Pinpoint the cell where the given text exists, returning its [X, Y] midpoint coordinate. 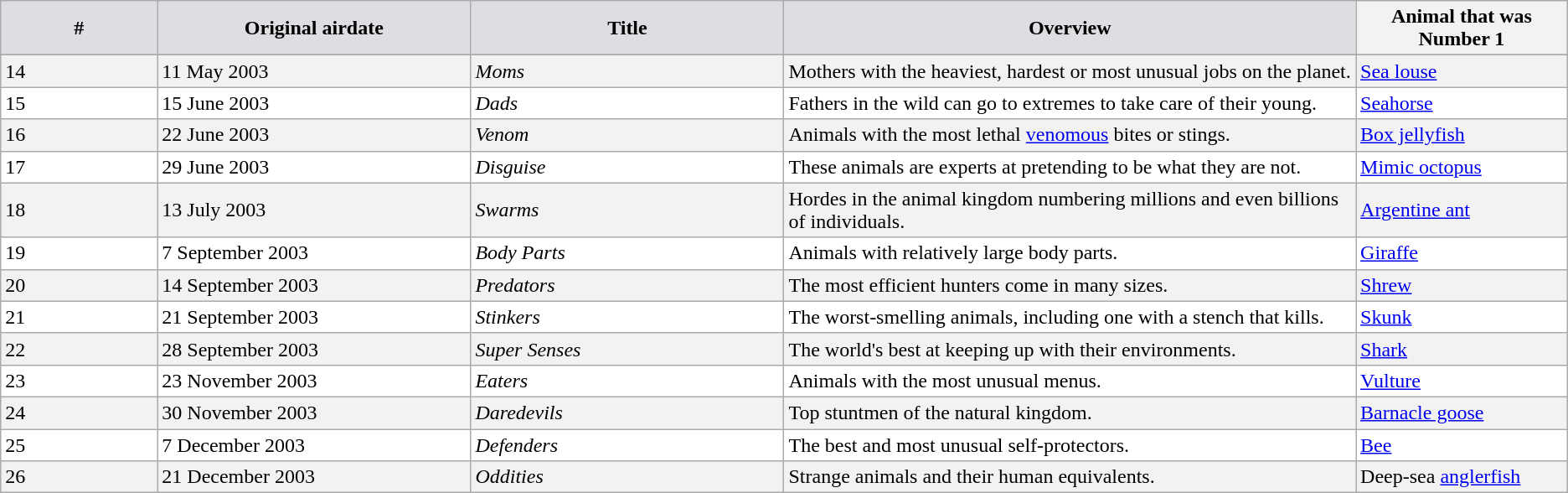
21 September 2003 [314, 317]
30 November 2003 [314, 413]
Giraffe [1462, 253]
Overview [1070, 29]
17 [79, 167]
Defenders [627, 445]
14 [79, 71]
Sea louse [1462, 71]
Shrew [1462, 285]
Body Parts [627, 253]
20 [79, 285]
Animal that was Number 1 [1462, 29]
The most efficient hunters come in many sizes. [1070, 285]
Eaters [627, 381]
22 [79, 349]
Venom [627, 135]
Stinkers [627, 317]
Shark [1462, 349]
Mimic octopus [1462, 167]
Animals with relatively large body parts. [1070, 253]
Strange animals and their human equivalents. [1070, 477]
Seahorse [1462, 103]
Box jellyfish [1462, 135]
Animals with the most lethal venomous bites or stings. [1070, 135]
13 July 2003 [314, 210]
25 [79, 445]
7 December 2003 [314, 445]
23 [79, 381]
15 June 2003 [314, 103]
Animals with the most unusual menus. [1070, 381]
Argentine ant [1462, 210]
Bee [1462, 445]
24 [79, 413]
Fathers in the wild can go to extremes to take care of their young. [1070, 103]
Super Senses [627, 349]
Mothers with the heaviest, hardest or most unusual jobs on the planet. [1070, 71]
Disguise [627, 167]
18 [79, 210]
19 [79, 253]
Title [627, 29]
Dads [627, 103]
21 [79, 317]
15 [79, 103]
# [79, 29]
Hordes in the animal kingdom numbering millions and even billions of individuals. [1070, 210]
23 November 2003 [314, 381]
21 December 2003 [314, 477]
Swarms [627, 210]
Original airdate [314, 29]
Moms [627, 71]
11 May 2003 [314, 71]
Daredevils [627, 413]
7 September 2003 [314, 253]
28 September 2003 [314, 349]
Vulture [1462, 381]
The worst-smelling animals, including one with a stench that kills. [1070, 317]
14 September 2003 [314, 285]
16 [79, 135]
Top stuntmen of the natural kingdom. [1070, 413]
Predators [627, 285]
29 June 2003 [314, 167]
The best and most unusual self-protectors. [1070, 445]
These animals are experts at pretending to be what they are not. [1070, 167]
Deep-sea anglerfish [1462, 477]
Oddities [627, 477]
Skunk [1462, 317]
The world's best at keeping up with their environments. [1070, 349]
Barnacle goose [1462, 413]
26 [79, 477]
22 June 2003 [314, 135]
